Scan for the cell matching the given text and deliver its (X, Y) coordinate at center. 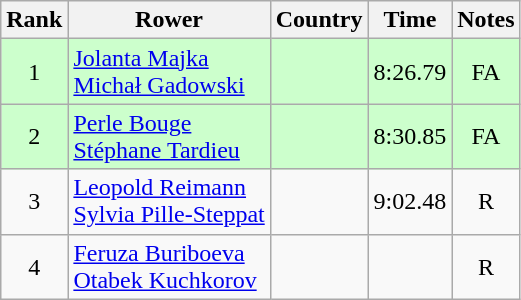
8:30.85 (410, 136)
Perle BougeStéphane Tardieu (169, 136)
1 (34, 72)
Rower (169, 20)
Notes (486, 20)
9:02.48 (410, 202)
2 (34, 136)
3 (34, 202)
Rank (34, 20)
4 (34, 266)
Time (410, 20)
Feruza BuriboevaOtabek Kuchkorov (169, 266)
8:26.79 (410, 72)
Leopold ReimannSylvia Pille-Steppat (169, 202)
Jolanta MajkaMichał Gadowski (169, 72)
Country (319, 20)
